Search for the cell housing the specified text and yield its [x, y] center coordinate. 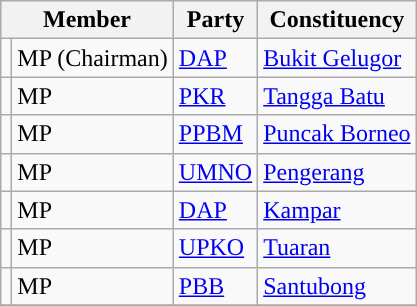
Party [215, 20]
Puncak Borneo [337, 134]
Kampar [337, 210]
Constituency [337, 20]
PBB [215, 286]
Santubong [337, 286]
UPKO [215, 248]
Pengerang [337, 172]
PKR [215, 96]
Member [88, 20]
Tangga Batu [337, 96]
PPBM [215, 134]
Tuaran [337, 248]
UMNO [215, 172]
Bukit Gelugor [337, 58]
MP (Chairman) [92, 58]
